Search for the cell housing the specified text and yield its [X, Y] center coordinate. 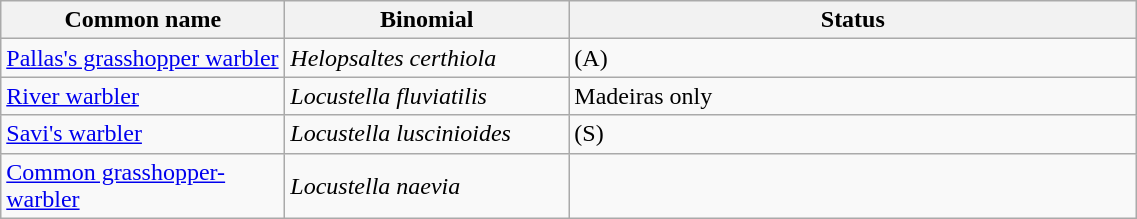
Locustella luscinioides [427, 134]
Binomial [427, 20]
Status [853, 20]
Locustella naevia [427, 186]
(S) [853, 134]
Savi's warbler [143, 134]
Common grasshopper-warbler [143, 186]
Common name [143, 20]
Helopsaltes certhiola [427, 58]
River warbler [143, 96]
Locustella fluviatilis [427, 96]
(A) [853, 58]
Pallas's grasshopper warbler [143, 58]
Madeiras only [853, 96]
